Pinpoint the cell where the given text exists, returning its [X, Y] midpoint coordinate. 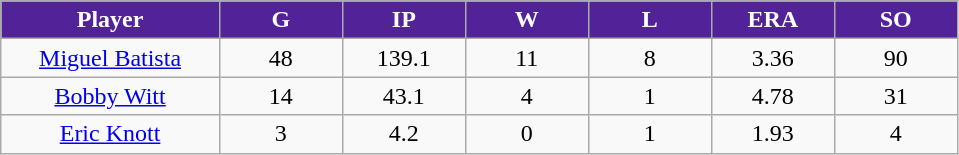
11 [526, 58]
3 [280, 134]
L [650, 20]
3.36 [772, 58]
G [280, 20]
Eric Knott [110, 134]
Miguel Batista [110, 58]
43.1 [404, 96]
ERA [772, 20]
48 [280, 58]
4.78 [772, 96]
SO [896, 20]
Bobby Witt [110, 96]
1.93 [772, 134]
4.2 [404, 134]
139.1 [404, 58]
8 [650, 58]
14 [280, 96]
IP [404, 20]
0 [526, 134]
Player [110, 20]
W [526, 20]
90 [896, 58]
31 [896, 96]
